Detect which cell encompasses the target text, then output its [x, y] center coordinate. 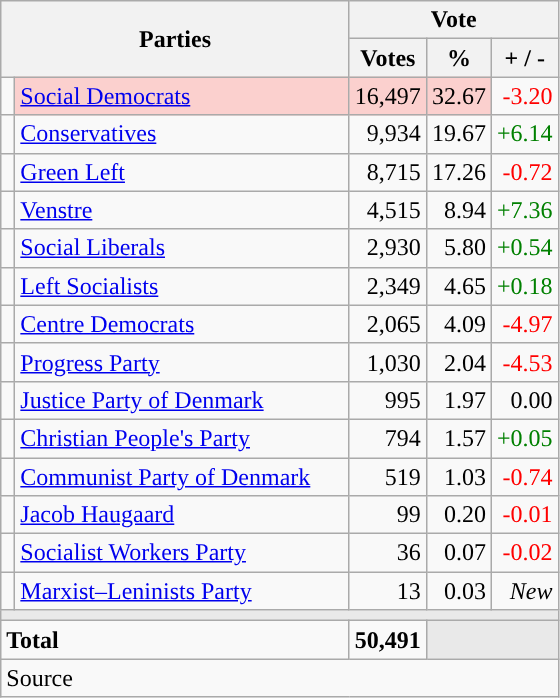
-0.72 [524, 172]
Communist Party of Denmark [182, 477]
New [524, 591]
+ / - [524, 58]
0.00 [524, 400]
17.26 [458, 172]
Social Liberals [182, 248]
Total [176, 640]
2,930 [388, 248]
-0.01 [524, 515]
16,497 [388, 96]
1.57 [458, 438]
Social Democrats [182, 96]
9,934 [388, 134]
Parties [176, 39]
+7.36 [524, 210]
+6.14 [524, 134]
Votes [388, 58]
2.04 [458, 362]
995 [388, 400]
2,065 [388, 324]
0.20 [458, 515]
-0.02 [524, 553]
4.65 [458, 286]
Justice Party of Denmark [182, 400]
-4.97 [524, 324]
-3.20 [524, 96]
50,491 [388, 640]
5.80 [458, 248]
Green Left [182, 172]
Venstre [182, 210]
13 [388, 591]
+0.54 [524, 248]
4.09 [458, 324]
32.67 [458, 96]
% [458, 58]
19.67 [458, 134]
0.07 [458, 553]
1.03 [458, 477]
+0.05 [524, 438]
Christian People's Party [182, 438]
36 [388, 553]
Jacob Haugaard [182, 515]
1,030 [388, 362]
794 [388, 438]
Source [280, 678]
Progress Party [182, 362]
0.03 [458, 591]
Socialist Workers Party [182, 553]
1.97 [458, 400]
8.94 [458, 210]
+0.18 [524, 286]
Centre Democrats [182, 324]
99 [388, 515]
Conservatives [182, 134]
4,515 [388, 210]
Vote [454, 20]
519 [388, 477]
Left Socialists [182, 286]
-4.53 [524, 362]
Marxist–Leninists Party [182, 591]
8,715 [388, 172]
-0.74 [524, 477]
2,349 [388, 286]
